Provide the [x, y] coordinate of the cell's center where the given text is located.  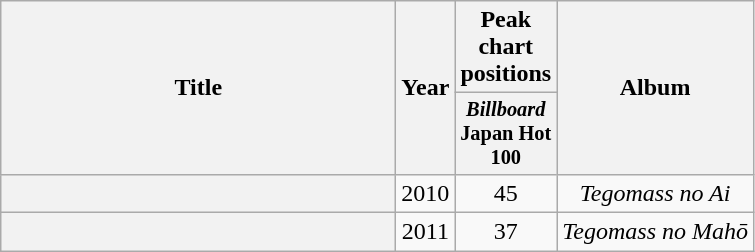
Year [426, 88]
Peak chart positions [506, 47]
Tegomass no Ai [656, 193]
37 [506, 232]
Title [198, 88]
Billboard Japan Hot 100 [506, 134]
Album [656, 88]
2010 [426, 193]
45 [506, 193]
2011 [426, 232]
Tegomass no Mahō [656, 232]
